Locate the cell with the specified text and output its (X, Y) center coordinate. 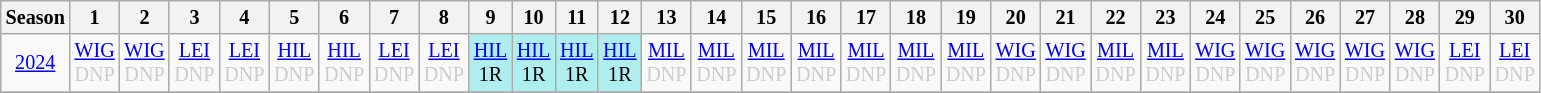
22 (1116, 18)
30 (1515, 18)
21 (1066, 18)
1 (95, 18)
25 (1265, 18)
4 (244, 18)
3 (194, 18)
17 (866, 18)
19 (966, 18)
2024 (36, 63)
28 (1415, 18)
Season (36, 18)
29 (1465, 18)
13 (666, 18)
26 (1315, 18)
18 (916, 18)
7 (394, 18)
11 (576, 18)
12 (620, 18)
8 (444, 18)
20 (1016, 18)
9 (490, 18)
2 (145, 18)
15 (766, 18)
16 (816, 18)
10 (534, 18)
5 (294, 18)
24 (1215, 18)
6 (344, 18)
27 (1365, 18)
14 (716, 18)
23 (1165, 18)
